From the cell containing the given text, extract its center point as [X, Y] coordinate. 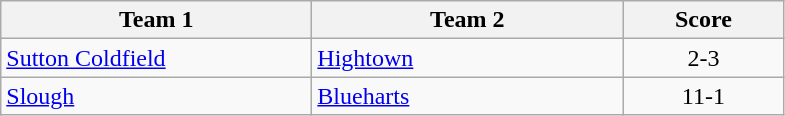
Team 1 [156, 20]
Slough [156, 96]
Hightown [468, 58]
Team 2 [468, 20]
11-1 [704, 96]
Sutton Coldfield [156, 58]
2-3 [704, 58]
Blueharts [468, 96]
Score [704, 20]
